Locate the cell with the specified text and output its [X, Y] center coordinate. 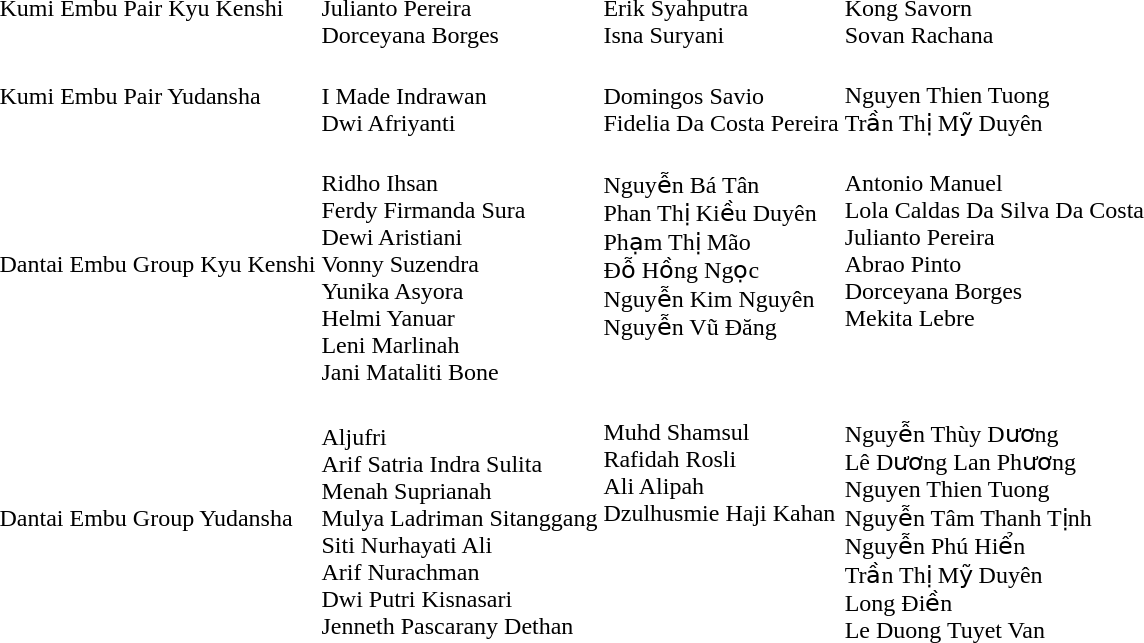
Ridho IhsanFerdy Firmanda SuraDewi AristianiVonny SuzendraYunika AsyoraHelmi YanuarLeni MarlinahJani Mataliti Bone [460, 265]
Nguyễn Bá TânPhan Thị Kiều DuyênPhạm Thị MãoĐỗ Hồng NgọcNguyễn Kim NguyênNguyễn Vũ Đăng [721, 265]
Domingos SavioFidelia Da Costa Pereira [721, 96]
I Made IndrawanDwi Afriyanti [460, 96]
